Identify which cell holds the provided text, then report its [x, y] central coordinate. 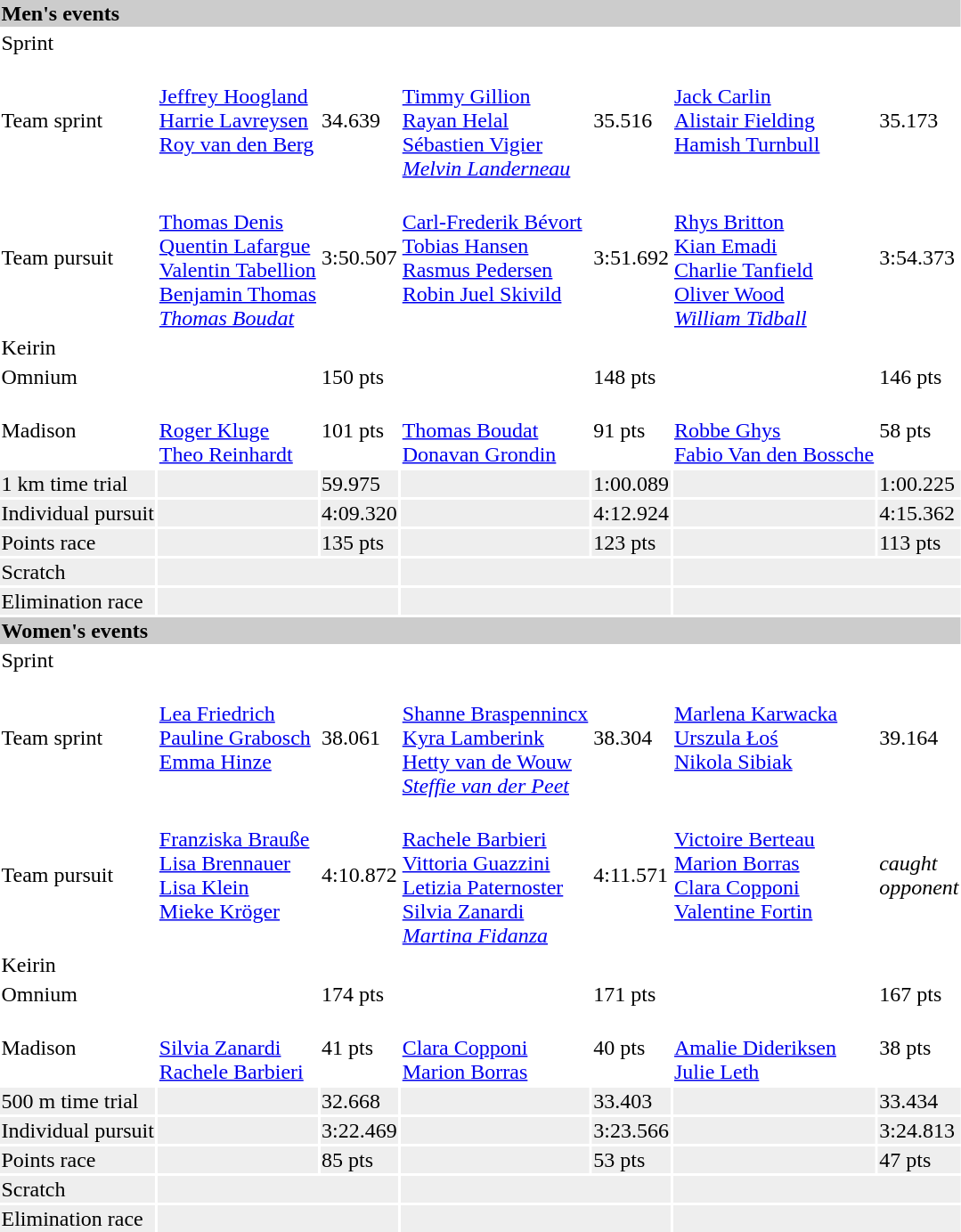
34.639 [360, 120]
4:10.872 [360, 875]
38.061 [360, 738]
Jack CarlinAlistair FieldingHamish Turnbull [775, 120]
Clara CopponiMarion Borras [495, 1048]
171 pts [631, 994]
Marlena KarwackaUrszula ŁośNikola Sibiak [775, 738]
150 pts [360, 377]
Thomas BoudatDonavan Grondin [495, 430]
Thomas DenisQuentin LafargueValentin TabellionBenjamin ThomasThomas Boudat [237, 258]
Lea FriedrichPauline GraboschEmma Hinze [237, 738]
85 pts [360, 1160]
Shanne BraspennincxKyra LamberinkHetty van de WouwSteffie van der Peet [495, 738]
113 pts [919, 543]
148 pts [631, 377]
500 m time trial [77, 1101]
33.434 [919, 1101]
35.173 [919, 120]
Silvia ZanardiRachele Barbieri [237, 1048]
41 pts [360, 1048]
Women's events [480, 631]
1:00.089 [631, 484]
Robbe GhysFabio Van den Bossche [775, 430]
3:22.469 [360, 1130]
40 pts [631, 1048]
3:24.813 [919, 1130]
caughtopponent [919, 875]
38 pts [919, 1048]
59.975 [360, 484]
58 pts [919, 430]
Amalie DideriksenJulie Leth [775, 1048]
53 pts [631, 1160]
174 pts [360, 994]
Franziska BraußeLisa BrennauerLisa KleinMieke Kröger [237, 875]
1:00.225 [919, 484]
32.668 [360, 1101]
39.164 [919, 738]
146 pts [919, 377]
35.516 [631, 120]
Rhys BrittonKian EmadiCharlie TanfieldOliver WoodWilliam Tidball [775, 258]
3:50.507 [360, 258]
3:51.692 [631, 258]
47 pts [919, 1160]
33.403 [631, 1101]
Rachele BarbieriVittoria GuazziniLetizia PaternosterSilvia ZanardiMartina Fidanza [495, 875]
Victoire BerteauMarion BorrasClara CopponiValentine Fortin [775, 875]
Men's events [480, 13]
Carl-Frederik BévortTobias HansenRasmus PedersenRobin Juel Skivild [495, 258]
4:09.320 [360, 513]
Jeffrey HooglandHarrie LavreysenRoy van den Berg [237, 120]
Timmy GillionRayan HelalSébastien VigierMelvin Landerneau [495, 120]
3:54.373 [919, 258]
101 pts [360, 430]
1 km time trial [77, 484]
38.304 [631, 738]
4:12.924 [631, 513]
167 pts [919, 994]
3:23.566 [631, 1130]
123 pts [631, 543]
4:15.362 [919, 513]
91 pts [631, 430]
4:11.571 [631, 875]
Roger KlugeTheo Reinhardt [237, 430]
135 pts [360, 543]
